Capture the cell that displays the provided text and extract its (X, Y) central coordinate. 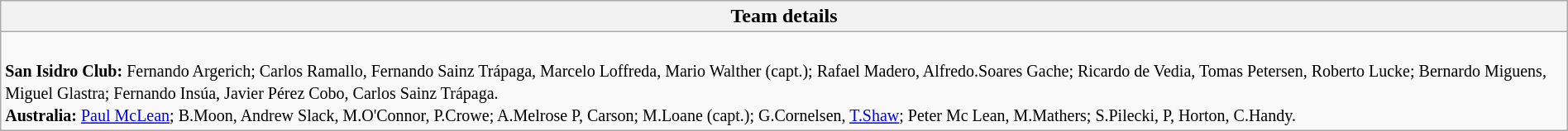
Team details (784, 16)
